Detect which cell encompasses the target text, then output its (x, y) center coordinate. 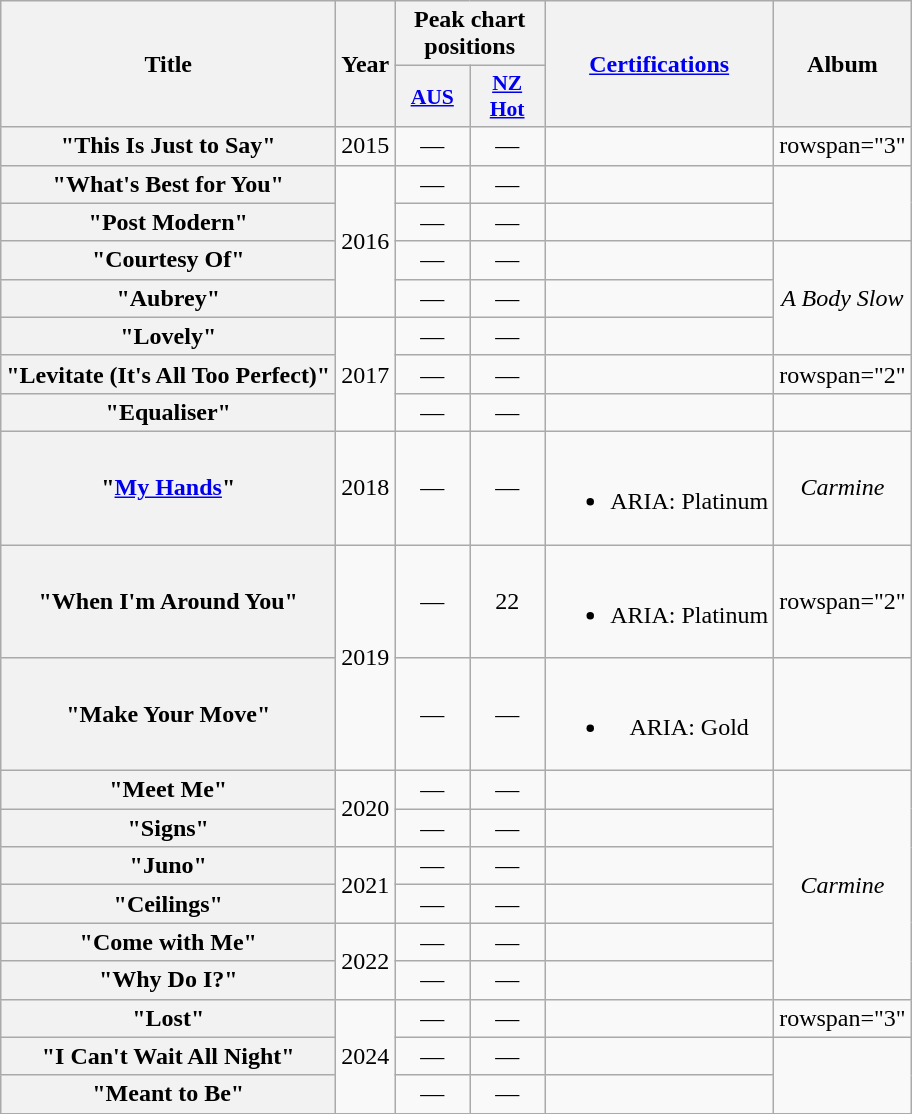
"Meet Me" (168, 790)
"Juno" (168, 866)
AUS (432, 96)
"Courtesy Of" (168, 260)
ARIA: Gold (660, 714)
2019 (366, 657)
"Lovely" (168, 336)
"Meant to Be" (168, 1094)
"Lost" (168, 1018)
2020 (366, 809)
"My Hands" (168, 488)
"Levitate (It's All Too Perfect)" (168, 374)
A Body Slow (843, 298)
"What's Best for You" (168, 184)
"This Is Just to Say" (168, 146)
Peak chart positions (470, 34)
Title (168, 64)
Year (366, 64)
"Post Modern" (168, 222)
2018 (366, 488)
2021 (366, 885)
"Make Your Move" (168, 714)
"Ceilings" (168, 904)
NZHot (508, 96)
2015 (366, 146)
2016 (366, 241)
22 (508, 600)
"Aubrey" (168, 298)
"Signs" (168, 828)
"Why Do I?" (168, 980)
"Equaliser" (168, 412)
Certifications (660, 64)
"Come with Me" (168, 942)
Album (843, 64)
2017 (366, 374)
"I Can't Wait All Night" (168, 1056)
2022 (366, 961)
2024 (366, 1056)
"When I'm Around You" (168, 600)
